From the cell containing the given text, extract its center point as (X, Y) coordinate. 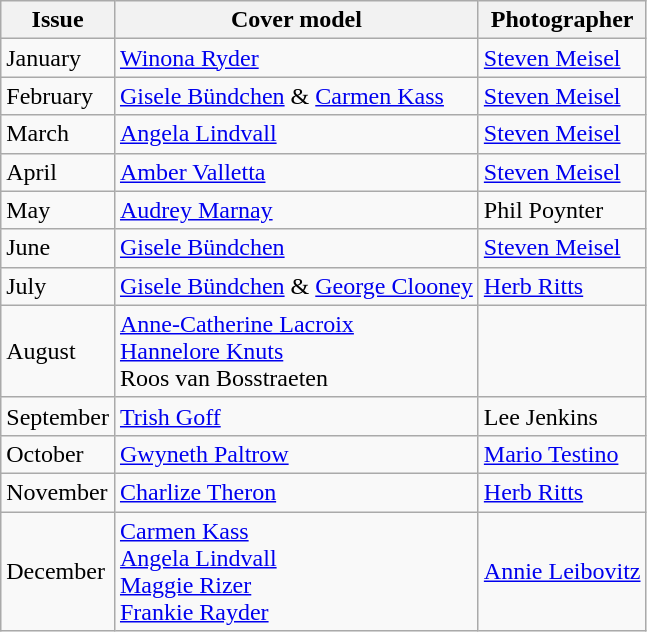
October (58, 454)
Amber Valletta (296, 172)
Photographer (562, 20)
Audrey Marnay (296, 210)
August (58, 351)
June (58, 248)
Gisele Bündchen (296, 248)
Gwyneth Paltrow (296, 454)
September (58, 416)
November (58, 492)
Issue (58, 20)
Anne-Catherine LacroixHannelore KnutsRoos van Bosstraeten (296, 351)
December (58, 572)
May (58, 210)
Winona Ryder (296, 58)
January (58, 58)
Angela Lindvall (296, 134)
July (58, 286)
Cover model (296, 20)
April (58, 172)
March (58, 134)
Carmen KassAngela LindvallMaggie RizerFrankie Rayder (296, 572)
Trish Goff (296, 416)
Gisele Bündchen & Carmen Kass (296, 96)
February (58, 96)
Gisele Bündchen & George Clooney (296, 286)
Charlize Theron (296, 492)
Lee Jenkins (562, 416)
Mario Testino (562, 454)
Annie Leibovitz (562, 572)
Phil Poynter (562, 210)
